Detect which cell encompasses the target text, then output its [X, Y] center coordinate. 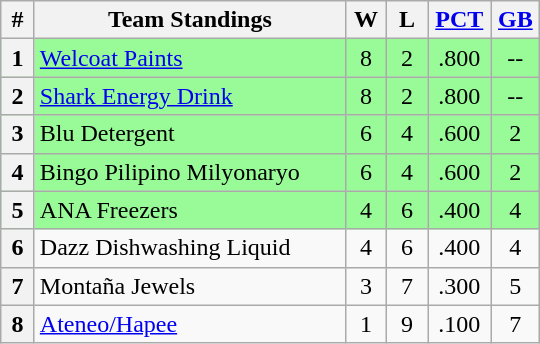
Welcoat Paints [190, 58]
W [366, 20]
Ateneo/Hapee [190, 324]
.100 [460, 324]
Bingo Pilipino Milyonaryo [190, 172]
9 [406, 324]
Team Standings [190, 20]
# [18, 20]
Dazz Dishwashing Liquid [190, 248]
Shark Energy Drink [190, 96]
ANA Freezers [190, 210]
.300 [460, 286]
L [406, 20]
Montaña Jewels [190, 286]
Blu Detergent [190, 134]
PCT [460, 20]
GB [516, 20]
